For the text-containing cell, return its midpoint in (X, Y) coordinate format. 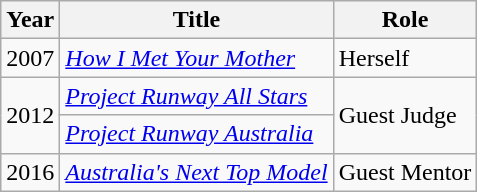
Year (30, 20)
2012 (30, 115)
How I Met Your Mother (196, 58)
Title (196, 20)
2016 (30, 172)
Guest Judge (405, 115)
Australia's Next Top Model (196, 172)
Herself (405, 58)
Role (405, 20)
Project Runway All Stars (196, 96)
Project Runway Australia (196, 134)
2007 (30, 58)
Guest Mentor (405, 172)
